Search for the cell housing the specified text and yield its [X, Y] center coordinate. 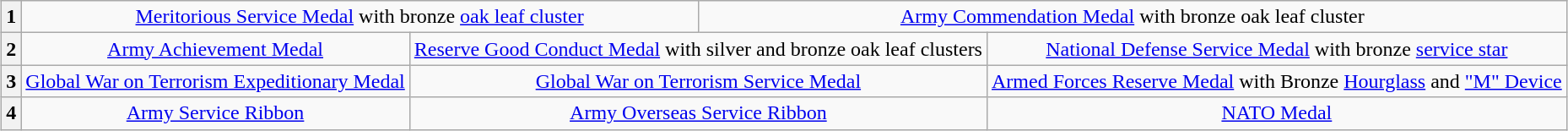
Armed Forces Reserve Medal with Bronze Hourglass and "M" Device [1276, 81]
Army Achievement Medal [215, 49]
2 [12, 49]
National Defense Service Medal with bronze service star [1276, 49]
Army Overseas Service Ribbon [698, 113]
Army Commendation Medal with bronze oak leaf cluster [1133, 17]
Army Service Ribbon [215, 113]
1 [12, 17]
Global War on Terrorism Service Medal [698, 81]
4 [12, 113]
NATO Medal [1276, 113]
Reserve Good Conduct Medal with silver and bronze oak leaf clusters [698, 49]
3 [12, 81]
Meritorious Service Medal with bronze oak leaf cluster [360, 17]
Global War on Terrorism Expeditionary Medal [215, 81]
